Locate the cell with the specified text and output its [X, Y] center coordinate. 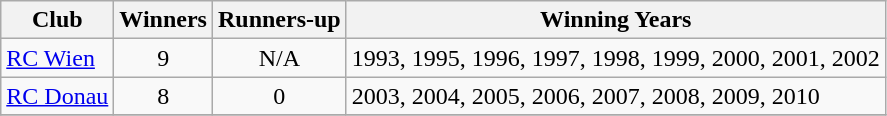
1993, 1995, 1996, 1997, 1998, 1999, 2000, 2001, 2002 [616, 58]
9 [164, 58]
Runners-up [279, 20]
N/A [279, 58]
Winning Years [616, 20]
2003, 2004, 2005, 2006, 2007, 2008, 2009, 2010 [616, 96]
Club [58, 20]
8 [164, 96]
Winners [164, 20]
RC Donau [58, 96]
0 [279, 96]
RC Wien [58, 58]
